Capture the cell that displays the provided text and extract its (x, y) central coordinate. 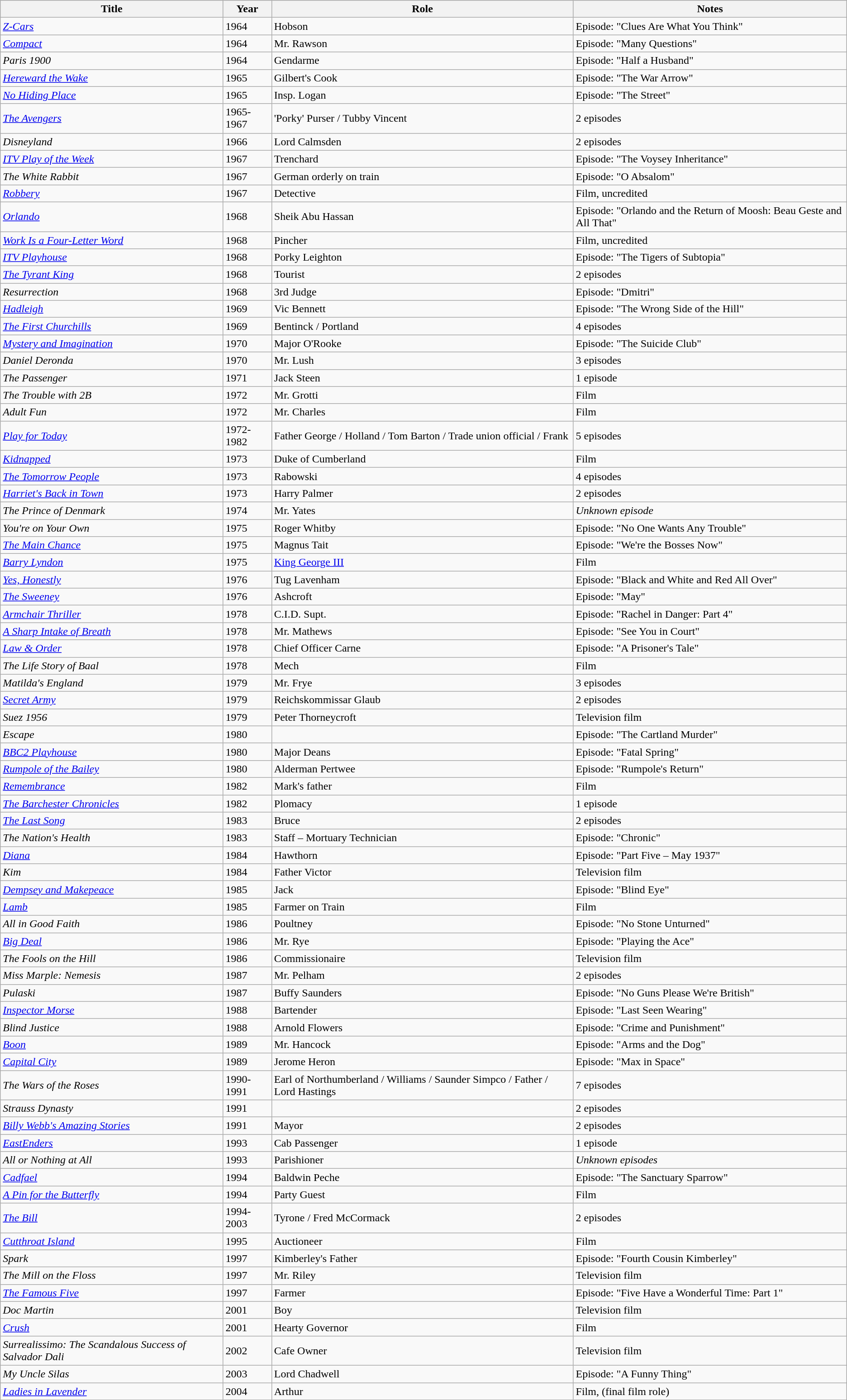
Unknown episodes (710, 1160)
Episode: "Fourth Cousin Kimberley" (710, 1258)
Auctioneer (423, 1241)
Episode: "No Guns Please We're British" (710, 993)
Blind Justice (112, 1027)
1990-1991 (247, 1085)
Episode: "See You in Court" (710, 631)
Episode: "Max in Space" (710, 1062)
Cab Passenger (423, 1143)
Episode: "Blind Eye" (710, 890)
Cutthroat Island (112, 1241)
Father Victor (423, 872)
Daniel Deronda (112, 361)
Play for Today (112, 435)
Film, (final film role) (710, 1391)
Mr. Lush (423, 361)
Episode: "Crime and Punishment" (710, 1027)
Z-Cars (112, 26)
Big Deal (112, 941)
Party Guest (423, 1195)
Episode: "Many Questions" (710, 43)
Episode: "Rumpole's Return" (710, 769)
Baldwin Peche (423, 1177)
All in Good Faith (112, 924)
Commissionaire (423, 958)
Jerome Heron (423, 1062)
Sheik Abu Hassan (423, 216)
Mystery and Imagination (112, 343)
Major Deans (423, 752)
Kidnapped (112, 459)
The Mill on the Floss (112, 1276)
Disneyland (112, 142)
Rumpole of the Bailey (112, 769)
Episode: "O Absalom" (710, 176)
Episode: "The Sanctuary Sparrow" (710, 1177)
Ladies in Lavender (112, 1391)
ITV Playhouse (112, 257)
'Porky' Purser / Tubby Vincent (423, 119)
Spark (112, 1258)
Episode: "Chronic" (710, 838)
Mark's father (423, 786)
Lord Calmsden (423, 142)
Tourist (423, 275)
Episode: "The Suicide Club" (710, 343)
Ashcroft (423, 597)
Bartender (423, 1010)
Episode: "Half a Husband" (710, 61)
Hearty Governor (423, 1327)
The Wars of the Roses (112, 1085)
The Prince of Denmark (112, 510)
Hawthorn (423, 855)
Episode: "Rachel in Danger: Part 4" (710, 614)
Gendarme (423, 61)
My Uncle Silas (112, 1374)
Diana (112, 855)
Suez 1956 (112, 717)
Episode: "No Stone Unturned" (710, 924)
Boy (423, 1310)
Insp. Logan (423, 95)
Escape (112, 734)
The Sweeney (112, 597)
Mr. Charles (423, 412)
Surrealissimo: The Scandalous Success of Salvador Dali (112, 1350)
Farmer (423, 1293)
Billy Webb's Amazing Stories (112, 1126)
Episode: "The Street" (710, 95)
Title (112, 9)
BBC2 Playhouse (112, 752)
Boon (112, 1044)
Episode: "A Prisoner's Tale" (710, 648)
Strauss Dynasty (112, 1109)
Episode: "We're the Bosses Now" (710, 545)
Mr. Hancock (423, 1044)
Peter Thorneycroft (423, 717)
Bentinck / Portland (423, 326)
Plomacy (423, 803)
Episode: "Black and White and Red All Over" (710, 580)
ITV Play of the Week (112, 159)
Episode: "Playing the Ace" (710, 941)
Pincher (423, 240)
Hereward the Wake (112, 78)
The Bill (112, 1218)
Parishioner (423, 1160)
Mech (423, 666)
Mr. Frye (423, 683)
Episode: "Fatal Spring" (710, 752)
All or Nothing at All (112, 1160)
1995 (247, 1241)
The Avengers (112, 119)
The First Churchills (112, 326)
The Tyrant King (112, 275)
Episode: "Clues Are What You Think" (710, 26)
Staff – Mortuary Technician (423, 838)
Father George / Holland / Tom Barton / Trade union official / Frank (423, 435)
The Life Story of Baal (112, 666)
Duke of Cumberland (423, 459)
1994-2003 (247, 1218)
Notes (710, 9)
5 episodes (710, 435)
Harriet's Back in Town (112, 493)
Farmer on Train (423, 907)
Secret Army (112, 700)
Robbery (112, 193)
Mr. Riley (423, 1276)
Armchair Thriller (112, 614)
Mr. Mathews (423, 631)
Episode: "Orlando and the Return of Moosh: Beau Geste and All That" (710, 216)
1966 (247, 142)
Alderman Pertwee (423, 769)
2002 (247, 1350)
Detective (423, 193)
Episode: "The Cartland Murder" (710, 734)
Kimberley's Father (423, 1258)
Mr. Rawson (423, 43)
Crush (112, 1327)
Resurrection (112, 292)
Buffy Saunders (423, 993)
Harry Palmer (423, 493)
Year (247, 9)
Tug Lavenham (423, 580)
Adult Fun (112, 412)
Capital City (112, 1062)
Episode: "A Funny Thing" (710, 1374)
The Fools on the Hill (112, 958)
1971 (247, 378)
Episode: "Part Five – May 1937" (710, 855)
King George III (423, 562)
Rabowski (423, 476)
Jack Steen (423, 378)
2003 (247, 1374)
German orderly on train (423, 176)
The Passenger (112, 378)
Dempsey and Makepeace (112, 890)
The Last Song (112, 821)
Episode: "Last Seen Wearing" (710, 1010)
Episode: "Five Have a Wonderful Time: Part 1" (710, 1293)
Trenchard (423, 159)
Mr. Pelham (423, 976)
Magnus Tait (423, 545)
7 episodes (710, 1085)
Remembrance (112, 786)
Unknown episode (710, 510)
1965-1967 (247, 119)
Chief Officer Carne (423, 648)
Vic Bennett (423, 309)
Lord Chadwell (423, 1374)
Yes, Honestly (112, 580)
Mr. Rye (423, 941)
Porky Leighton (423, 257)
Mayor (423, 1126)
Work Is a Four-Letter Word (112, 240)
Tyrone / Fred McCormack (423, 1218)
The Tomorrow People (112, 476)
3rd Judge (423, 292)
The Trouble with 2B (112, 395)
Jack (423, 890)
The Barchester Chronicles (112, 803)
Miss Marple: Nemesis (112, 976)
You're on Your Own (112, 528)
Earl of Northumberland / Williams / Saunder Simpco / Father / Lord Hastings (423, 1085)
Doc Martin (112, 1310)
Law & Order (112, 648)
Gilbert's Cook (423, 78)
Pulaski (112, 993)
Paris 1900 (112, 61)
The Nation's Health (112, 838)
Arnold Flowers (423, 1027)
EastEnders (112, 1143)
Mr. Grotti (423, 395)
Barry Lyndon (112, 562)
1974 (247, 510)
Mr. Yates (423, 510)
Compact (112, 43)
Major O'Rooke (423, 343)
2004 (247, 1391)
Episode: "The Voysey Inheritance" (710, 159)
Reichskommissar Glaub (423, 700)
Role (423, 9)
Episode: "Dmitri" (710, 292)
Poultney (423, 924)
Episode: "Arms and the Dog" (710, 1044)
Inspector Morse (112, 1010)
1972-1982 (247, 435)
Orlando (112, 216)
Cafe Owner (423, 1350)
Hadleigh (112, 309)
The Main Chance (112, 545)
Hobson (423, 26)
Bruce (423, 821)
A Pin for the Butterfly (112, 1195)
C.I.D. Supt. (423, 614)
Cadfael (112, 1177)
Episode: "No One Wants Any Trouble" (710, 528)
Kim (112, 872)
Roger Whitby (423, 528)
Episode: "The Wrong Side of the Hill" (710, 309)
Matilda's England (112, 683)
No Hiding Place (112, 95)
Lamb (112, 907)
Episode: "The Tigers of Subtopia" (710, 257)
The White Rabbit (112, 176)
A Sharp Intake of Breath (112, 631)
Episode: "May" (710, 597)
The Famous Five (112, 1293)
Episode: "The War Arrow" (710, 78)
Arthur (423, 1391)
